Provide the (X, Y) coordinate of the cell's center where the given text is located.  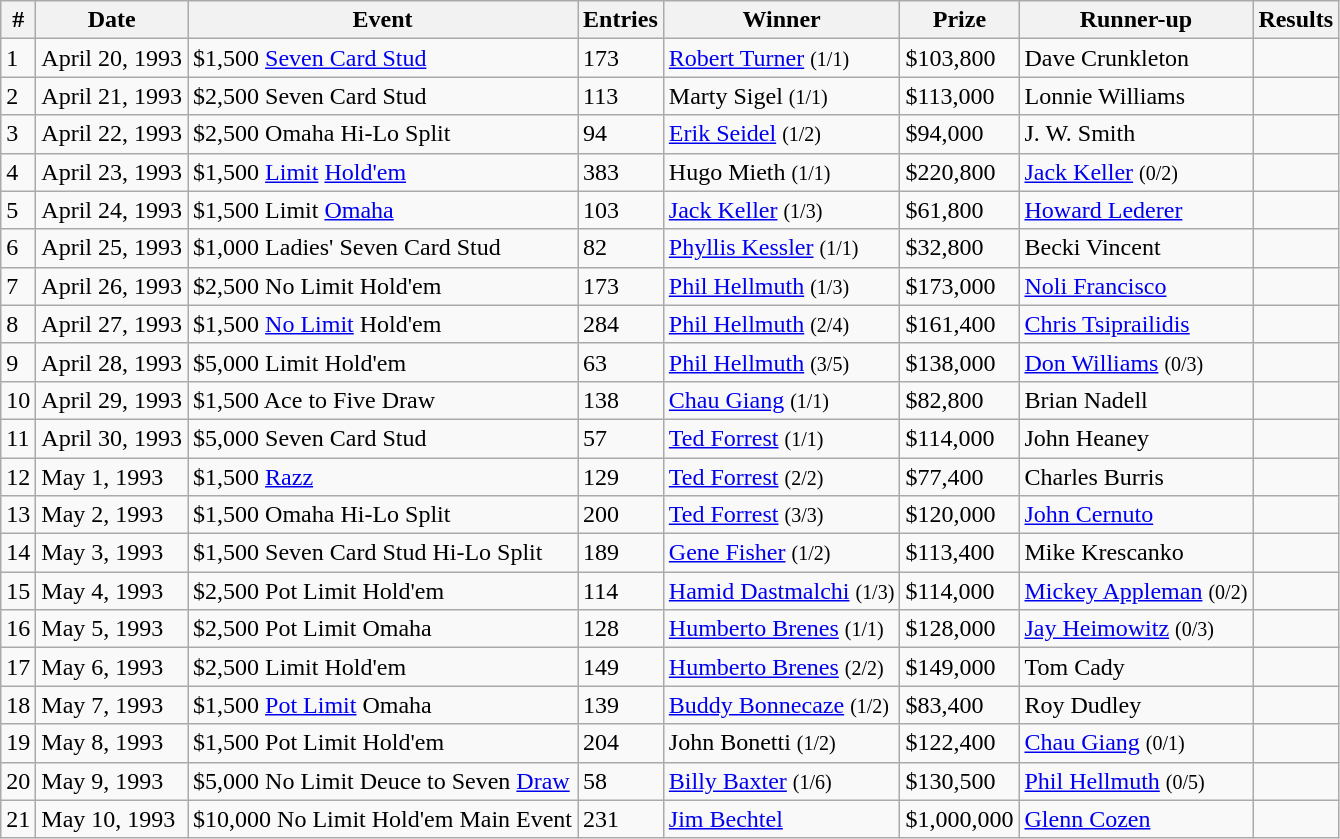
April 29, 1993 (112, 400)
$5,000 Seven Card Stud (383, 438)
12 (18, 477)
$2,500 No Limit Hold'em (383, 286)
$161,400 (960, 324)
$130,500 (960, 781)
Chau Giang (1/1) (782, 400)
May 7, 1993 (112, 705)
113 (621, 96)
Billy Baxter (1/6) (782, 781)
Runner-up (1136, 20)
Humberto Brenes (2/2) (782, 667)
Erik Seidel (1/2) (782, 134)
$1,500 Limit Hold'em (383, 172)
$220,800 (960, 172)
128 (621, 629)
April 22, 1993 (112, 134)
$5,000 No Limit Deuce to Seven Draw (383, 781)
18 (18, 705)
Prize (960, 20)
200 (621, 515)
$120,000 (960, 515)
Ted Forrest (3/3) (782, 515)
58 (621, 781)
$1,500 Pot Limit Hold'em (383, 743)
1 (18, 58)
Charles Burris (1136, 477)
J. W. Smith (1136, 134)
$149,000 (960, 667)
63 (621, 362)
Roy Dudley (1136, 705)
$1,500 Razz (383, 477)
6 (18, 248)
Marty Sigel (1/1) (782, 96)
April 28, 1993 (112, 362)
$82,800 (960, 400)
82 (621, 248)
John Heaney (1136, 438)
# (18, 20)
$61,800 (960, 210)
Event (383, 20)
$1,500 Omaha Hi-Lo Split (383, 515)
Entries (621, 20)
Phil Hellmuth (3/5) (782, 362)
13 (18, 515)
$113,400 (960, 553)
$1,000 Ladies' Seven Card Stud (383, 248)
May 1, 1993 (112, 477)
$10,000 No Limit Hold'em Main Event (383, 819)
Mike Krescanko (1136, 553)
114 (621, 591)
Jack Keller (1/3) (782, 210)
16 (18, 629)
May 8, 1993 (112, 743)
Jay Heimowitz (0/3) (1136, 629)
$122,400 (960, 743)
May 9, 1993 (112, 781)
94 (621, 134)
$5,000 Limit Hold'em (383, 362)
$1,500 Pot Limit Omaha (383, 705)
Lonnie Williams (1136, 96)
Tom Cady (1136, 667)
April 21, 1993 (112, 96)
20 (18, 781)
Don Williams (0/3) (1136, 362)
$128,000 (960, 629)
Date (112, 20)
Phil Hellmuth (0/5) (1136, 781)
$1,500 Seven Card Stud (383, 58)
May 6, 1993 (112, 667)
Humberto Brenes (1/1) (782, 629)
April 26, 1993 (112, 286)
John Cernuto (1136, 515)
149 (621, 667)
Buddy Bonnecaze (1/2) (782, 705)
129 (621, 477)
April 25, 1993 (112, 248)
8 (18, 324)
$2,500 Omaha Hi-Lo Split (383, 134)
Phil Hellmuth (1/3) (782, 286)
$103,800 (960, 58)
Ted Forrest (2/2) (782, 477)
April 20, 1993 (112, 58)
103 (621, 210)
Jim Bechtel (782, 819)
April 27, 1993 (112, 324)
April 23, 1993 (112, 172)
204 (621, 743)
Glenn Cozen (1136, 819)
May 2, 1993 (112, 515)
Chau Giang (0/1) (1136, 743)
April 30, 1993 (112, 438)
$2,500 Seven Card Stud (383, 96)
14 (18, 553)
284 (621, 324)
10 (18, 400)
Robert Turner (1/1) (782, 58)
Winner (782, 20)
May 5, 1993 (112, 629)
Ted Forrest (1/1) (782, 438)
$77,400 (960, 477)
7 (18, 286)
Phil Hellmuth (2/4) (782, 324)
Hamid Dastmalchi (1/3) (782, 591)
9 (18, 362)
Becki Vincent (1136, 248)
21 (18, 819)
Mickey Appleman (0/2) (1136, 591)
Brian Nadell (1136, 400)
4 (18, 172)
19 (18, 743)
May 3, 1993 (112, 553)
$1,500 Limit Omaha (383, 210)
11 (18, 438)
$1,500 Ace to Five Draw (383, 400)
5 (18, 210)
$1,000,000 (960, 819)
383 (621, 172)
$1,500 Seven Card Stud Hi-Lo Split (383, 553)
Dave Crunkleton (1136, 58)
15 (18, 591)
$2,500 Pot Limit Hold'em (383, 591)
138 (621, 400)
Jack Keller (0/2) (1136, 172)
Results (1296, 20)
17 (18, 667)
$173,000 (960, 286)
231 (621, 819)
Hugo Mieth (1/1) (782, 172)
Noli Francisco (1136, 286)
Chris Tsiprailidis (1136, 324)
$1,500 No Limit Hold'em (383, 324)
$83,400 (960, 705)
$2,500 Limit Hold'em (383, 667)
139 (621, 705)
May 4, 1993 (112, 591)
$113,000 (960, 96)
$138,000 (960, 362)
Howard Lederer (1136, 210)
John Bonetti (1/2) (782, 743)
May 10, 1993 (112, 819)
$2,500 Pot Limit Omaha (383, 629)
April 24, 1993 (112, 210)
3 (18, 134)
Phyllis Kessler (1/1) (782, 248)
$94,000 (960, 134)
189 (621, 553)
57 (621, 438)
Gene Fisher (1/2) (782, 553)
2 (18, 96)
$32,800 (960, 248)
